Return the [X, Y] coordinate for the center point of the cell that contains the specified text.  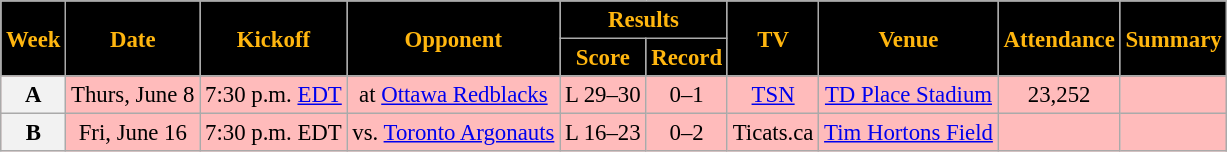
Venue [908, 38]
Tim Hortons Field [908, 133]
Fri, June 16 [133, 133]
Thurs, June 8 [133, 95]
0–1 [686, 95]
Attendance [1059, 38]
L 29–30 [603, 95]
Results [644, 20]
Kickoff [274, 38]
TV [772, 38]
Score [603, 58]
Opponent [454, 38]
B [34, 133]
at Ottawa Redblacks [454, 95]
TSN [772, 95]
A [34, 95]
TD Place Stadium [908, 95]
Week [34, 38]
Ticats.ca [772, 133]
0–2 [686, 133]
vs. Toronto Argonauts [454, 133]
23,252 [1059, 95]
Date [133, 38]
Record [686, 58]
L 16–23 [603, 133]
Summary [1174, 38]
